Pinpoint the cell where the given text exists, returning its (x, y) midpoint coordinate. 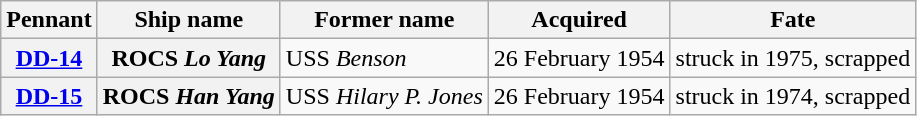
Pennant (49, 20)
Acquired (579, 20)
Former name (384, 20)
USS Hilary P. Jones (384, 96)
DD-14 (49, 58)
Ship name (188, 20)
struck in 1974, scrapped (793, 96)
DD-15 (49, 96)
ROCS Han Yang (188, 96)
ROCS Lo Yang (188, 58)
USS Benson (384, 58)
Fate (793, 20)
struck in 1975, scrapped (793, 58)
